Extract the (x, y) coordinate from the center of the cell holding the provided text.  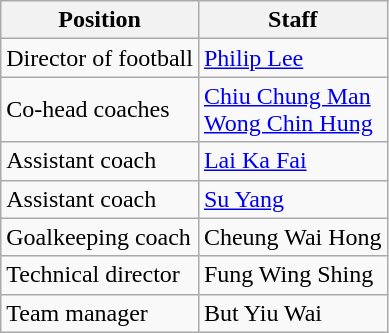
Staff (292, 20)
Lai Ka Fai (292, 161)
Co-head coaches (100, 110)
Goalkeeping coach (100, 237)
Philip Lee (292, 58)
Chiu Chung Man Wong Chin Hung (292, 110)
But Yiu Wai (292, 313)
Technical director (100, 275)
Director of football (100, 58)
Position (100, 20)
Fung Wing Shing (292, 275)
Cheung Wai Hong (292, 237)
Team manager (100, 313)
Su Yang (292, 199)
